Find where the given text appears and provide that cell's center as [x, y] coordinate. 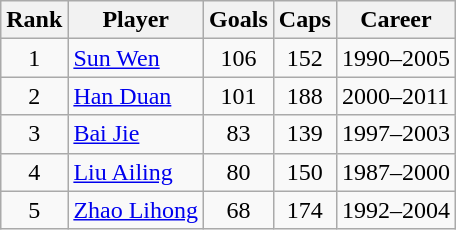
3 [34, 134]
Liu Ailing [136, 172]
1 [34, 58]
5 [34, 210]
Goals [239, 20]
188 [304, 96]
Caps [304, 20]
Player [136, 20]
68 [239, 210]
Bai Jie [136, 134]
101 [239, 96]
1990–2005 [396, 58]
Rank [34, 20]
83 [239, 134]
1987–2000 [396, 172]
Career [396, 20]
1992–2004 [396, 210]
1997–2003 [396, 134]
2000–2011 [396, 96]
139 [304, 134]
Zhao Lihong [136, 210]
152 [304, 58]
106 [239, 58]
150 [304, 172]
4 [34, 172]
Han Duan [136, 96]
80 [239, 172]
2 [34, 96]
174 [304, 210]
Sun Wen [136, 58]
